Capture the cell that displays the provided text and extract its (x, y) central coordinate. 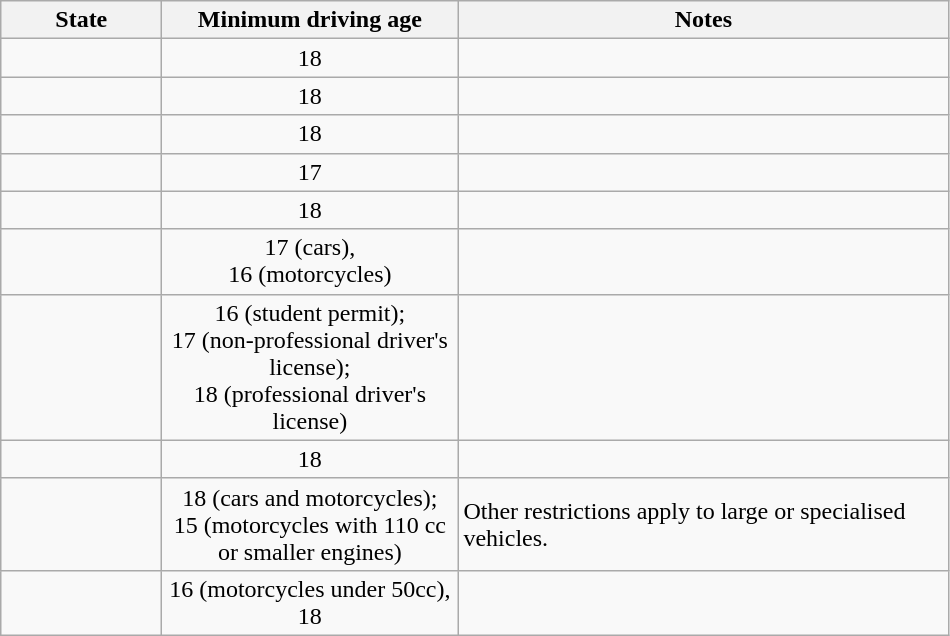
16 (motorcycles under 50cc), 18 (310, 602)
17 (cars),16 (motorcycles) (310, 262)
18 (cars and motorcycles);15 (motorcycles with 110 cc or smaller engines) (310, 524)
Notes (704, 20)
16 (student permit);17 (non-professional driver's license);18 (professional driver's license) (310, 367)
Other restrictions apply to large or specialised vehicles. (704, 524)
17 (310, 172)
State (82, 20)
Minimum driving age (310, 20)
